Pinpoint the cell where the given text exists, returning its [x, y] midpoint coordinate. 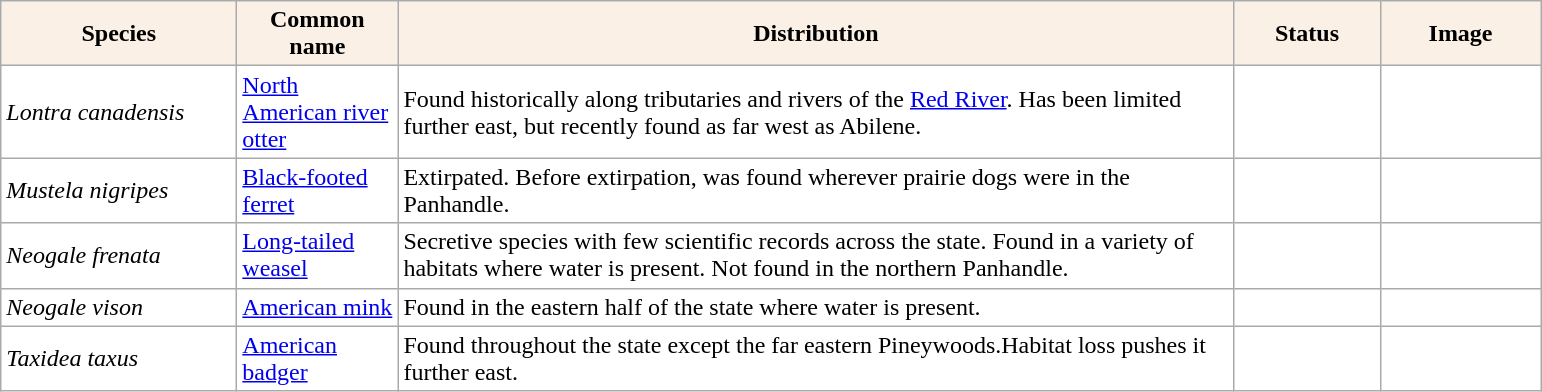
Long-tailed weasel [318, 256]
Found throughout the state except the far eastern Pineywoods.Habitat loss pushes it further east. [816, 358]
American mink [318, 307]
Image [1460, 34]
Lontra canadensis [119, 112]
Species [119, 34]
American badger [318, 358]
Found historically along tributaries and rivers of the Red River. Has been limited further east, but recently found as far west as Abilene. [816, 112]
Black-footed ferret [318, 190]
Taxidea taxus [119, 358]
Extirpated. Before extirpation, was found wherever prairie dogs were in the Panhandle. [816, 190]
Distribution [816, 34]
Neogale frenata [119, 256]
Common name [318, 34]
Status [1307, 34]
Neogale vison [119, 307]
Mustela nigripes [119, 190]
North American river otter [318, 112]
Found in the eastern half of the state where water is present. [816, 307]
